Determine the (x, y) coordinate at the center of the cell enclosing the given text.  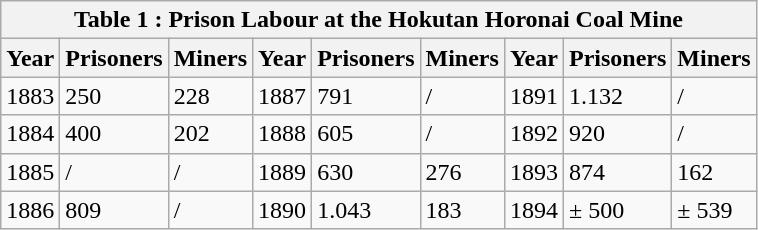
400 (114, 134)
± 500 (617, 210)
1885 (30, 172)
1886 (30, 210)
1890 (282, 210)
250 (114, 96)
605 (366, 134)
1889 (282, 172)
1888 (282, 134)
1884 (30, 134)
1894 (534, 210)
1892 (534, 134)
± 539 (714, 210)
920 (617, 134)
183 (462, 210)
791 (366, 96)
809 (114, 210)
1893 (534, 172)
874 (617, 172)
630 (366, 172)
162 (714, 172)
228 (210, 96)
276 (462, 172)
1891 (534, 96)
1887 (282, 96)
Table 1 : Prison Labour at the Hokutan Horonai Coal Mine (378, 20)
1883 (30, 96)
1.043 (366, 210)
202 (210, 134)
1.132 (617, 96)
